Capture the cell that displays the provided text and extract its (X, Y) central coordinate. 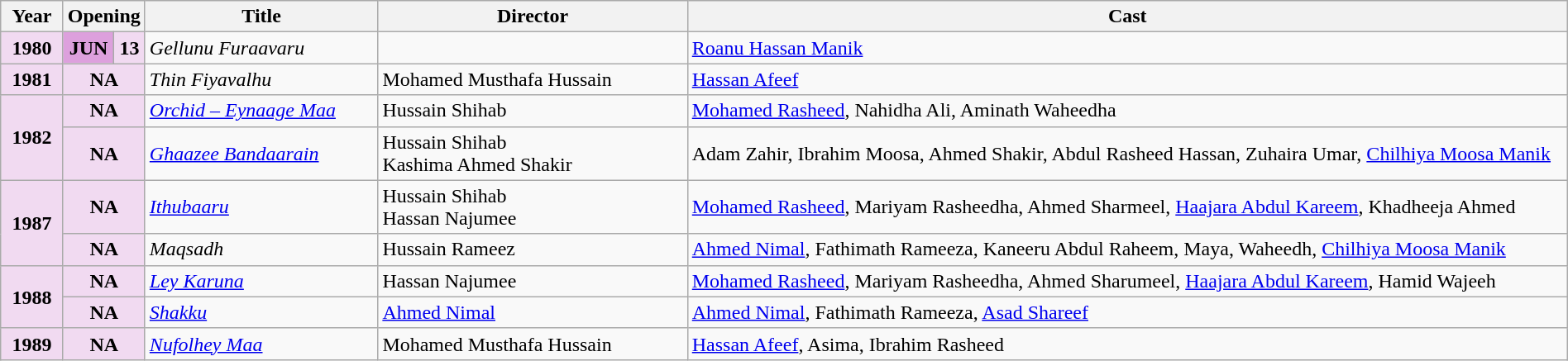
Adam Zahir, Ibrahim Moosa, Ahmed Shakir, Abdul Rasheed Hassan, Zuhaira Umar, Chilhiya Moosa Manik (1127, 154)
Mohamed Rasheed, Mariyam Rasheedha, Ahmed Sharmeel, Haajara Abdul Kareem, Khadheeja Ahmed (1127, 207)
1989 (31, 344)
Nufolhey Maa (261, 344)
1980 (31, 48)
13 (129, 48)
Mohamed Rasheed, Nahidha Ali, Aminath Waheedha (1127, 111)
1981 (31, 79)
Hussain ShihabKashima Ahmed Shakir (533, 154)
Title (261, 17)
1988 (31, 297)
Hussain ShihabHassan Najumee (533, 207)
Thin Fiyavalhu (261, 79)
Cast (1127, 17)
Opening (104, 17)
Maqsadh (261, 249)
Ithubaaru (261, 207)
Hussain Rameez (533, 249)
Hassan Afeef, Asima, Ibrahim Rasheed (1127, 344)
Ahmed Nimal, Fathimath Rameeza, Kaneeru Abdul Raheem, Maya, Waheedh, Chilhiya Moosa Manik (1127, 249)
Gellunu Furaavaru (261, 48)
Director (533, 17)
Hussain Shihab (533, 111)
Ghaazee Bandaarain (261, 154)
Orchid – Eynaage Maa (261, 111)
Year (31, 17)
Roanu Hassan Manik (1127, 48)
Hassan Afeef (1127, 79)
Ahmed Nimal (533, 312)
1987 (31, 223)
JUN (88, 48)
Mohamed Rasheed, Mariyam Rasheedha, Ahmed Sharumeel, Haajara Abdul Kareem, Hamid Wajeeh (1127, 281)
1982 (31, 137)
Ahmed Nimal, Fathimath Rameeza, Asad Shareef (1127, 312)
Hassan Najumee (533, 281)
Shakku (261, 312)
Ley Karuna (261, 281)
